Find where the given text appears and provide that cell's center as [X, Y] coordinate. 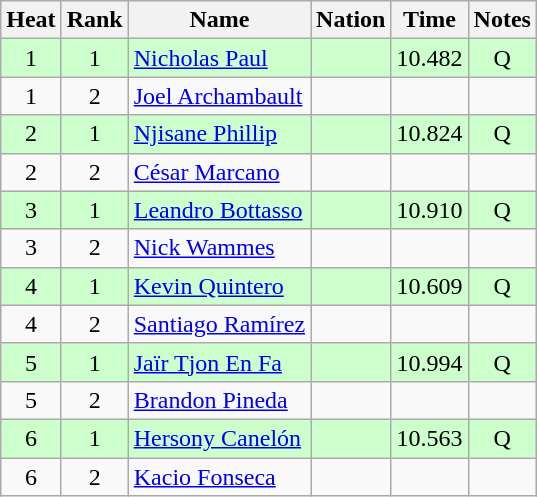
10.824 [430, 134]
César Marcano [219, 172]
Njisane Phillip [219, 134]
Kevin Quintero [219, 286]
Hersony Canelón [219, 438]
Time [430, 20]
10.482 [430, 58]
Santiago Ramírez [219, 324]
Nicholas Paul [219, 58]
Brandon Pineda [219, 400]
Joel Archambault [219, 96]
Notes [502, 20]
Leandro Bottasso [219, 210]
10.609 [430, 286]
Nick Wammes [219, 248]
10.994 [430, 362]
Heat [31, 20]
Nation [351, 20]
Name [219, 20]
Kacio Fonseca [219, 477]
Jaïr Tjon En Fa [219, 362]
10.910 [430, 210]
Rank [94, 20]
10.563 [430, 438]
